From the cell containing the given text, extract its center point as (x, y) coordinate. 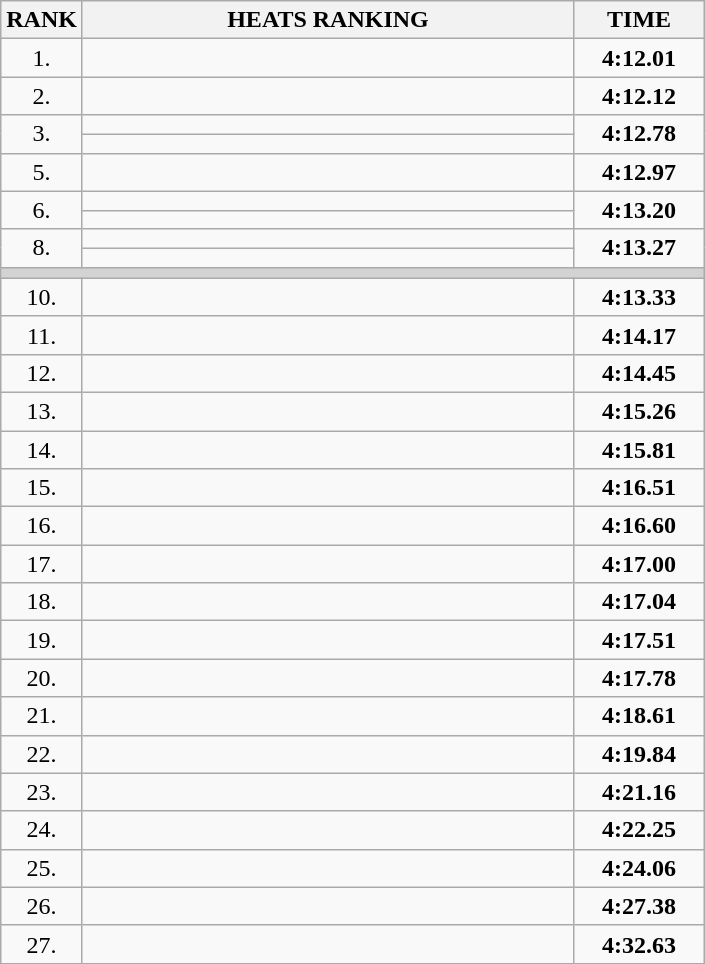
26. (42, 906)
4:13.20 (640, 210)
4:17.00 (640, 564)
4:17.04 (640, 602)
4:22.25 (640, 830)
17. (42, 564)
10. (42, 297)
4:16.51 (640, 488)
4:17.78 (640, 678)
1. (42, 58)
13. (42, 411)
20. (42, 678)
4:21.16 (640, 792)
4:16.60 (640, 526)
4:18.61 (640, 716)
RANK (42, 20)
14. (42, 449)
8. (42, 248)
12. (42, 373)
4:17.51 (640, 640)
HEATS RANKING (328, 20)
23. (42, 792)
2. (42, 96)
TIME (640, 20)
4:12.97 (640, 172)
24. (42, 830)
4:24.06 (640, 868)
15. (42, 488)
4:12.01 (640, 58)
21. (42, 716)
27. (42, 944)
4:15.81 (640, 449)
18. (42, 602)
4:12.12 (640, 96)
16. (42, 526)
5. (42, 172)
4:15.26 (640, 411)
25. (42, 868)
4:13.33 (640, 297)
11. (42, 335)
4:14.17 (640, 335)
4:27.38 (640, 906)
4:32.63 (640, 944)
4:14.45 (640, 373)
4:19.84 (640, 754)
4:12.78 (640, 134)
19. (42, 640)
4:13.27 (640, 248)
3. (42, 134)
6. (42, 210)
22. (42, 754)
